Determine the [X, Y] coordinate at the center of the cell enclosing the given text.  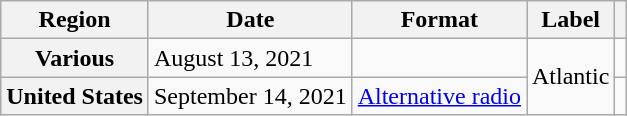
Label [570, 20]
Date [250, 20]
Region [75, 20]
United States [75, 96]
Various [75, 58]
August 13, 2021 [250, 58]
September 14, 2021 [250, 96]
Alternative radio [439, 96]
Atlantic [570, 77]
Format [439, 20]
